Return [X, Y] of the center of cell containing provided text 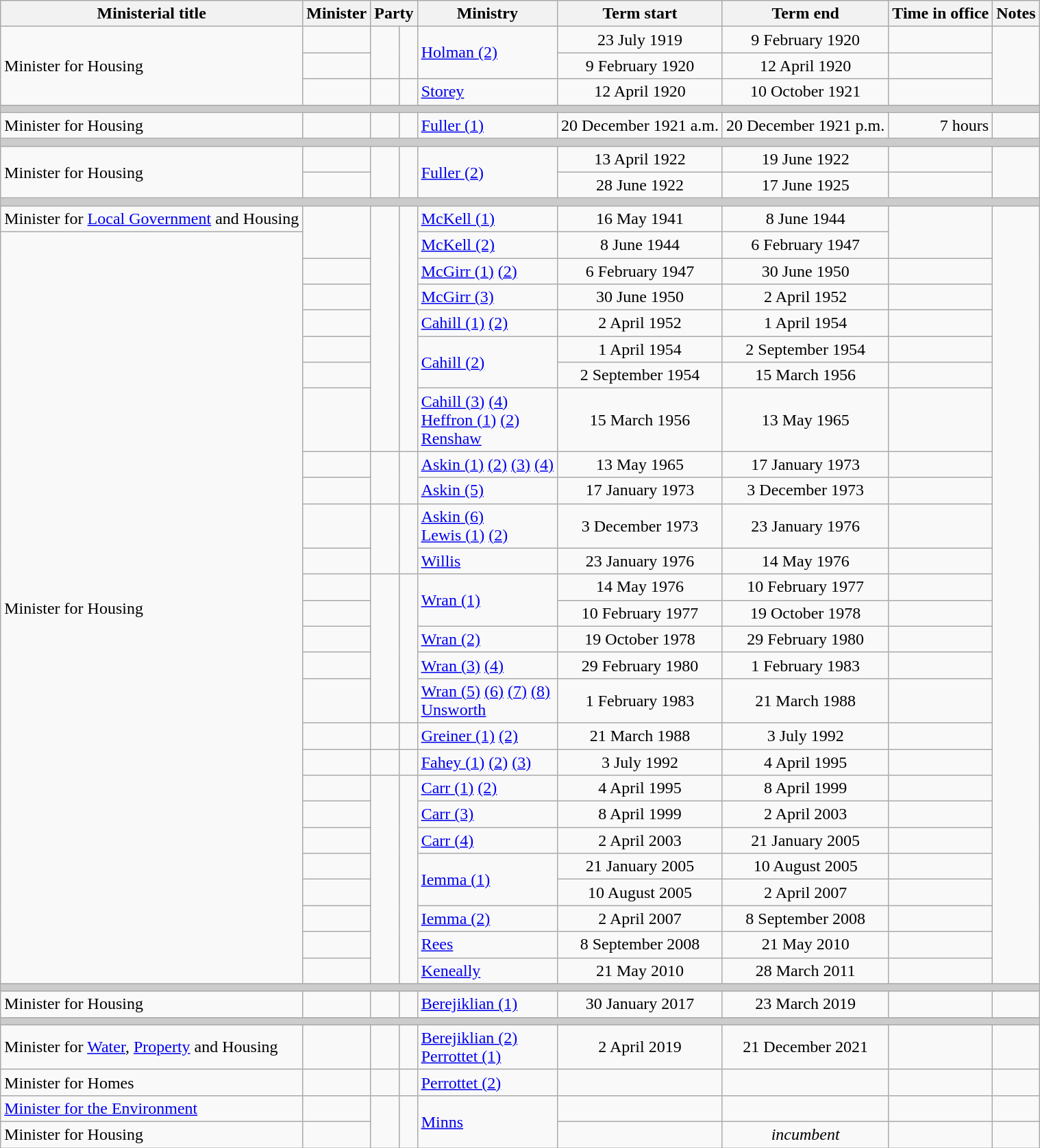
Minister for Water, Property and Housing [152, 1047]
Wran (5) (6) (7) (8)Unsworth [487, 700]
Minister for the Environment [152, 1108]
Askin (1) (2) (3) (4) [487, 464]
McGirr (1) (2) [487, 271]
2 April 2019 [640, 1047]
13 April 1922 [640, 159]
Minister for Local Government and Housing [152, 219]
Time in office [941, 14]
Fuller (1) [487, 125]
23 July 1919 [640, 40]
28 June 1922 [640, 185]
20 December 1921 p.m. [805, 125]
7 hours [941, 125]
Wran (3) (4) [487, 665]
Storey [487, 92]
Ministry [487, 14]
28 March 2011 [805, 971]
Term end [805, 14]
Minister for Homes [152, 1082]
Term start [640, 14]
17 June 1925 [805, 185]
Notes [1016, 14]
Minns [487, 1121]
Willis [487, 561]
Keneally [487, 971]
Berejiklian (2)Perrottet (1) [487, 1047]
Perrottet (2) [487, 1082]
Minister [337, 14]
10 October 1921 [805, 92]
Askin (5) [487, 490]
19 June 1922 [805, 159]
16 May 1941 [640, 219]
Iemma (1) [487, 879]
McKell (2) [487, 245]
Ministerial title [152, 14]
Askin (6)Lewis (1) (2) [487, 526]
Greiner (1) (2) [487, 736]
20 December 1921 a.m. [640, 125]
Fahey (1) (2) (3) [487, 762]
Cahill (2) [487, 362]
23 March 2019 [805, 1004]
Wran (1) [487, 600]
McKell (1) [487, 219]
Party [394, 14]
Holman (2) [487, 53]
McGirr (3) [487, 297]
Berejiklian (1) [487, 1004]
Iemma (2) [487, 919]
Rees [487, 945]
30 January 2017 [640, 1004]
21 December 2021 [805, 1047]
Cahill (3) (4)Heffron (1) (2)Renshaw [487, 420]
incumbent [805, 1134]
Wran (2) [487, 639]
Carr (4) [487, 840]
Fuller (2) [487, 172]
Carr (3) [487, 814]
Cahill (1) (2) [487, 323]
Carr (1) (2) [487, 788]
